Capture the cell that displays the provided text and extract its (X, Y) central coordinate. 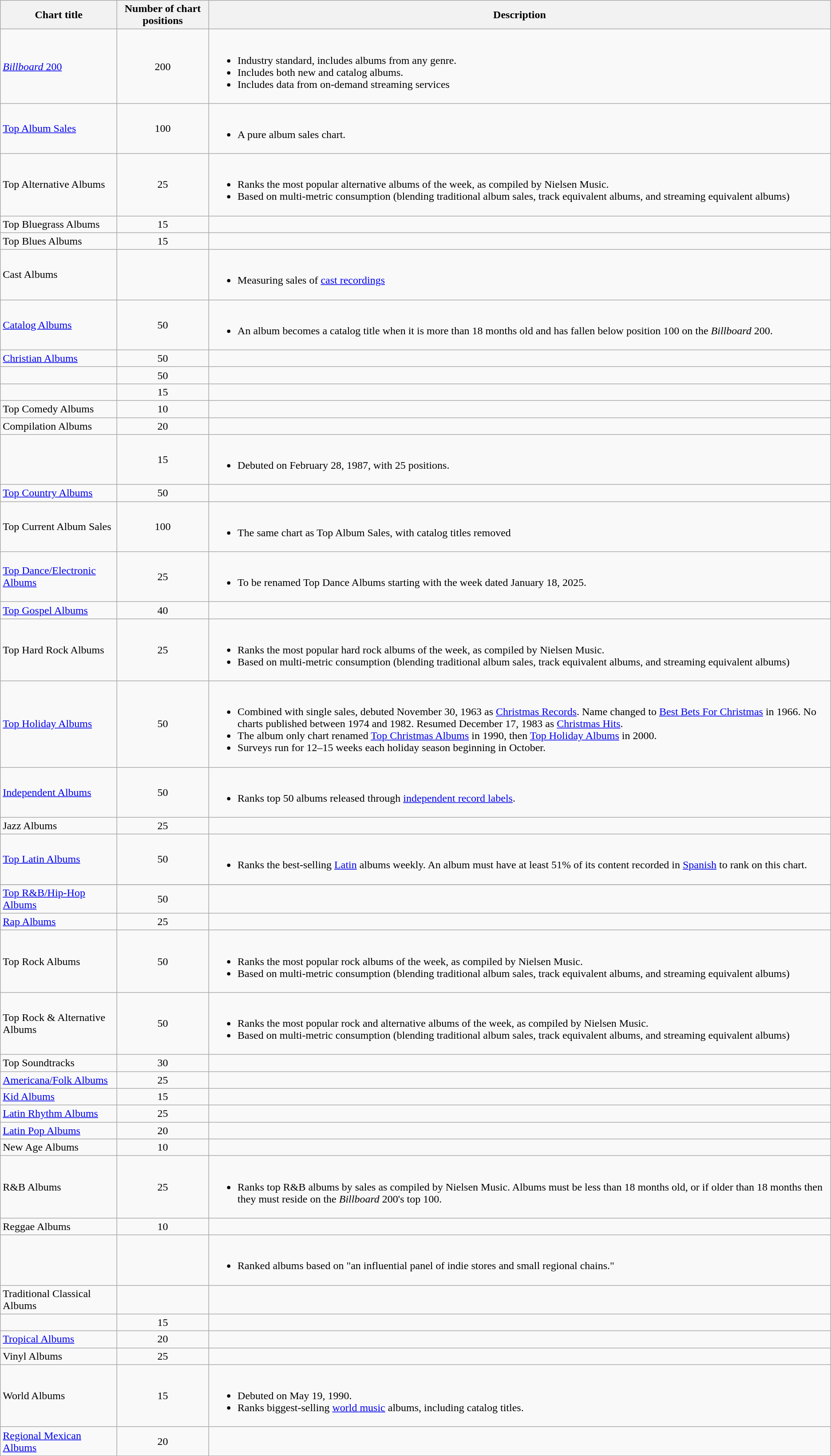
30 (163, 1063)
Kid Albums (59, 1097)
Traditional Classical Albums (59, 1300)
Chart title (59, 15)
Top Rock & Alternative Albums (59, 1023)
R&B Albums (59, 1187)
Debuted on February 28, 1987, with 25 positions. (520, 460)
Ranked albums based on "an influential panel of indie stores and small regional chains." (520, 1260)
Ranks top 50 albums released through independent record labels. (520, 792)
Top Soundtracks (59, 1063)
Independent Albums (59, 792)
Debuted on May 19, 1990.Ranks biggest-selling world music albums, including catalog titles. (520, 1396)
Top Dance/Electronic Albums (59, 577)
Top Album Sales (59, 129)
Top Holiday Albums (59, 724)
Latin Pop Albums (59, 1131)
Description (520, 15)
Top Alternative Albums (59, 185)
Top Current Album Sales (59, 526)
Jazz Albums (59, 826)
World Albums (59, 1396)
Billboard 200 (59, 67)
Latin Rhythm Albums (59, 1114)
Top Bluegrass Albums (59, 224)
Top Country Albums (59, 493)
Top Latin Albums (59, 859)
Top Blues Albums (59, 241)
Cast Albums (59, 274)
40 (163, 610)
Rap Albums (59, 922)
Vinyl Albums (59, 1356)
Top Rock Albums (59, 961)
Industry standard, includes albums from any genre.Includes both new and catalog albums.Includes data from on-demand streaming services (520, 67)
Top R&B/Hip-Hop Albums (59, 898)
Christian Albums (59, 358)
Tropical Albums (59, 1339)
To be renamed Top Dance Albums starting with the week dated January 18, 2025. (520, 577)
Top Hard Rock Albums (59, 650)
Top Gospel Albums (59, 610)
An album becomes a catalog title when it is more than 18 months old and has fallen below position 100 on the Billboard 200. (520, 325)
Regional Mexican Albums (59, 1441)
New Age Albums (59, 1147)
Compilation Albums (59, 426)
Reggae Albums (59, 1227)
A pure album sales chart. (520, 129)
Number of chart positions (163, 15)
Top Comedy Albums (59, 409)
200 (163, 67)
Measuring sales of cast recordings (520, 274)
Americana/Folk Albums (59, 1080)
Catalog Albums (59, 325)
Ranks the best-selling Latin albums weekly. An album must have at least 51% of its content recorded in Spanish to rank on this chart. (520, 859)
The same chart as Top Album Sales, with catalog titles removed (520, 526)
